Extract the (x, y) coordinate from the center of the cell holding the provided text.  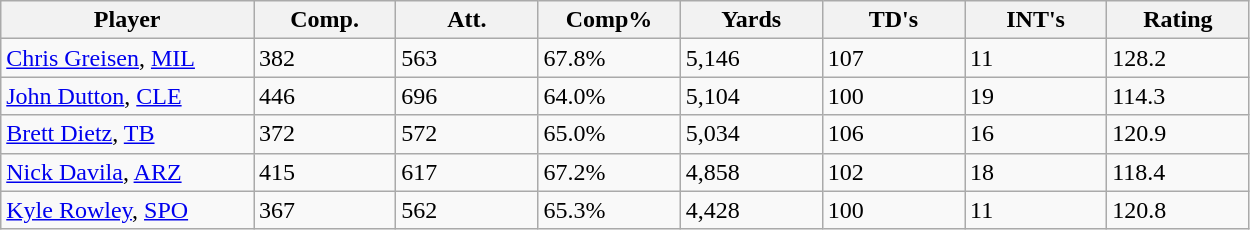
572 (467, 134)
107 (893, 58)
Player (128, 20)
446 (325, 96)
382 (325, 58)
120.8 (1178, 210)
128.2 (1178, 58)
617 (467, 172)
Kyle Rowley, SPO (128, 210)
Chris Greisen, MIL (128, 58)
19 (1035, 96)
18 (1035, 172)
John Dutton, CLE (128, 96)
Att. (467, 20)
65.3% (609, 210)
64.0% (609, 96)
65.0% (609, 134)
Brett Dietz, TB (128, 134)
562 (467, 210)
106 (893, 134)
118.4 (1178, 172)
5,146 (751, 58)
367 (325, 210)
TD's (893, 20)
5,104 (751, 96)
Nick Davila, ARZ (128, 172)
67.8% (609, 58)
INT's (1035, 20)
Comp. (325, 20)
563 (467, 58)
415 (325, 172)
Yards (751, 20)
102 (893, 172)
4,858 (751, 172)
16 (1035, 134)
5,034 (751, 134)
120.9 (1178, 134)
67.2% (609, 172)
4,428 (751, 210)
114.3 (1178, 96)
696 (467, 96)
Comp% (609, 20)
372 (325, 134)
Rating (1178, 20)
